Output the [x, y] coordinate of the center of the cell containing the given text.  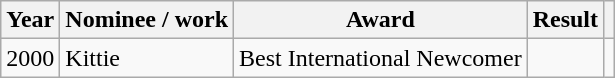
2000 [30, 58]
Award [381, 20]
Nominee / work [147, 20]
Kittie [147, 58]
Best International Newcomer [381, 58]
Result [565, 20]
Year [30, 20]
